Scan for the cell matching the given text and deliver its (X, Y) coordinate at center. 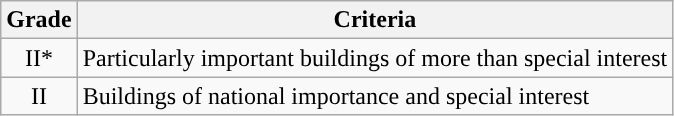
Grade (39, 20)
Buildings of national importance and special interest (375, 96)
Particularly important buildings of more than special interest (375, 58)
II* (39, 58)
Criteria (375, 20)
II (39, 96)
